Scan for the cell matching the given text and deliver its (x, y) coordinate at center. 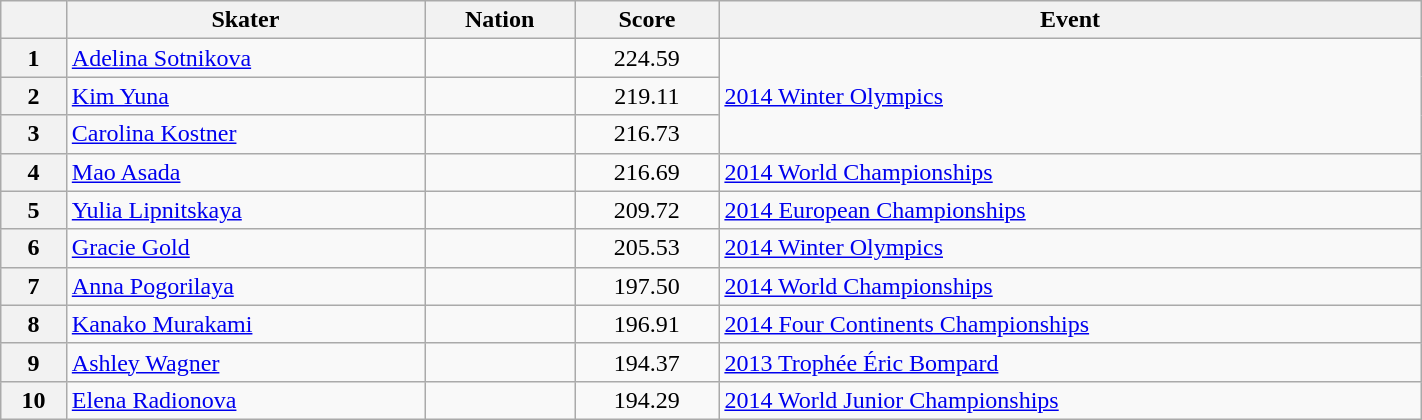
4 (34, 172)
205.53 (647, 248)
1 (34, 58)
3 (34, 134)
194.37 (647, 362)
Mao Asada (245, 172)
224.59 (647, 58)
196.91 (647, 324)
Adelina Sotnikova (245, 58)
10 (34, 400)
2 (34, 96)
Ashley Wagner (245, 362)
9 (34, 362)
216.69 (647, 172)
197.50 (647, 286)
Kim Yuna (245, 96)
Gracie Gold (245, 248)
Score (647, 20)
2013 Trophée Éric Bompard (1070, 362)
2014 European Championships (1070, 210)
Skater (245, 20)
Carolina Kostner (245, 134)
2014 World Junior Championships (1070, 400)
6 (34, 248)
Kanako Murakami (245, 324)
209.72 (647, 210)
7 (34, 286)
219.11 (647, 96)
2014 Four Continents Championships (1070, 324)
5 (34, 210)
Nation (500, 20)
216.73 (647, 134)
8 (34, 324)
194.29 (647, 400)
Yulia Lipnitskaya (245, 210)
Event (1070, 20)
Elena Radionova (245, 400)
Anna Pogorilaya (245, 286)
